Search for the cell housing the specified text and yield its [x, y] center coordinate. 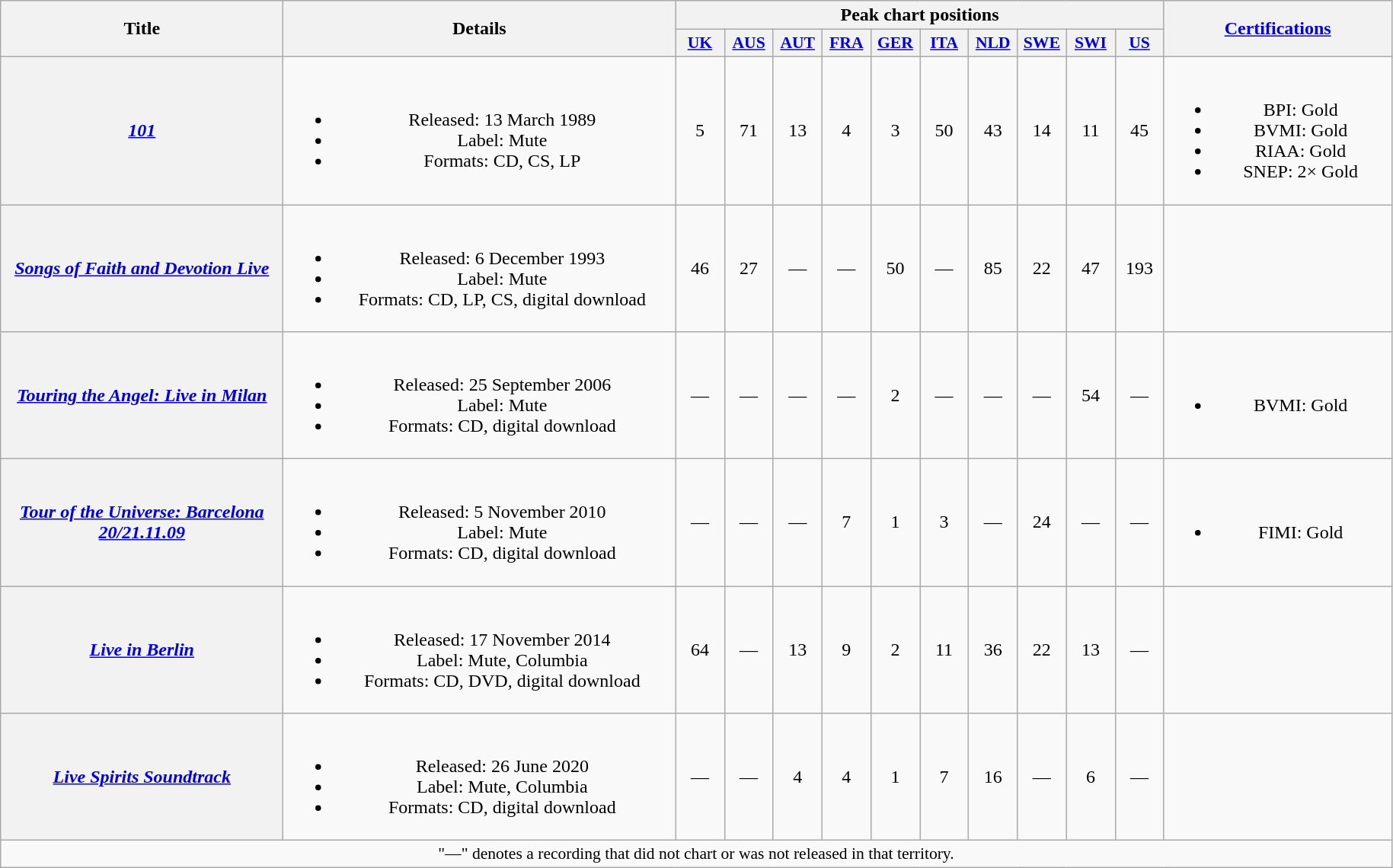
Live in Berlin [142, 650]
Peak chart positions [920, 15]
Released: 5 November 2010 Label: MuteFormats: CD, digital download [480, 522]
43 [993, 130]
64 [700, 650]
AUT [797, 43]
14 [1042, 130]
FIMI: Gold [1278, 522]
AUS [749, 43]
16 [993, 777]
47 [1091, 268]
Touring the Angel: Live in Milan [142, 396]
Details [480, 29]
24 [1042, 522]
ITA [944, 43]
FRA [846, 43]
Tour of the Universe: Barcelona 20/21.11.09 [142, 522]
US [1139, 43]
Released: 26 June 2020Label: Mute, ColumbiaFormats: CD, digital download [480, 777]
Certifications [1278, 29]
SWE [1042, 43]
6 [1091, 777]
36 [993, 650]
UK [700, 43]
193 [1139, 268]
Released: 13 March 1989 Label: MuteFormats: CD, CS, LP [480, 130]
45 [1139, 130]
Released: 6 December 1993Label: MuteFormats: CD, LP, CS, digital download [480, 268]
9 [846, 650]
"—" denotes a recording that did not chart or was not released in that territory. [696, 854]
71 [749, 130]
27 [749, 268]
54 [1091, 396]
Released: 25 September 2006 Label: MuteFormats: CD, digital download [480, 396]
46 [700, 268]
GER [895, 43]
Title [142, 29]
BPI: GoldBVMI: GoldRIAA: GoldSNEP: 2× Gold [1278, 130]
Songs of Faith and Devotion Live [142, 268]
NLD [993, 43]
5 [700, 130]
Released: 17 November 2014 Label: Mute, ColumbiaFormats: CD, DVD, digital download [480, 650]
Live Spirits Soundtrack [142, 777]
85 [993, 268]
101 [142, 130]
SWI [1091, 43]
BVMI: Gold [1278, 396]
